Provide the [X, Y] coordinate of the cell's center where the given text is located.  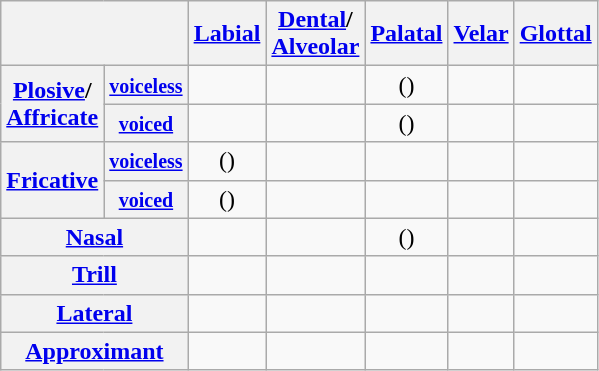
Labial [227, 34]
Glottal [556, 34]
Palatal [406, 34]
Fricative [52, 180]
Plosive/Affricate [52, 104]
Lateral [94, 313]
Dental/Alveolar [316, 34]
Trill [94, 275]
Approximant [94, 351]
Nasal [94, 237]
Velar [481, 34]
